Capture the cell that displays the provided text and extract its (x, y) central coordinate. 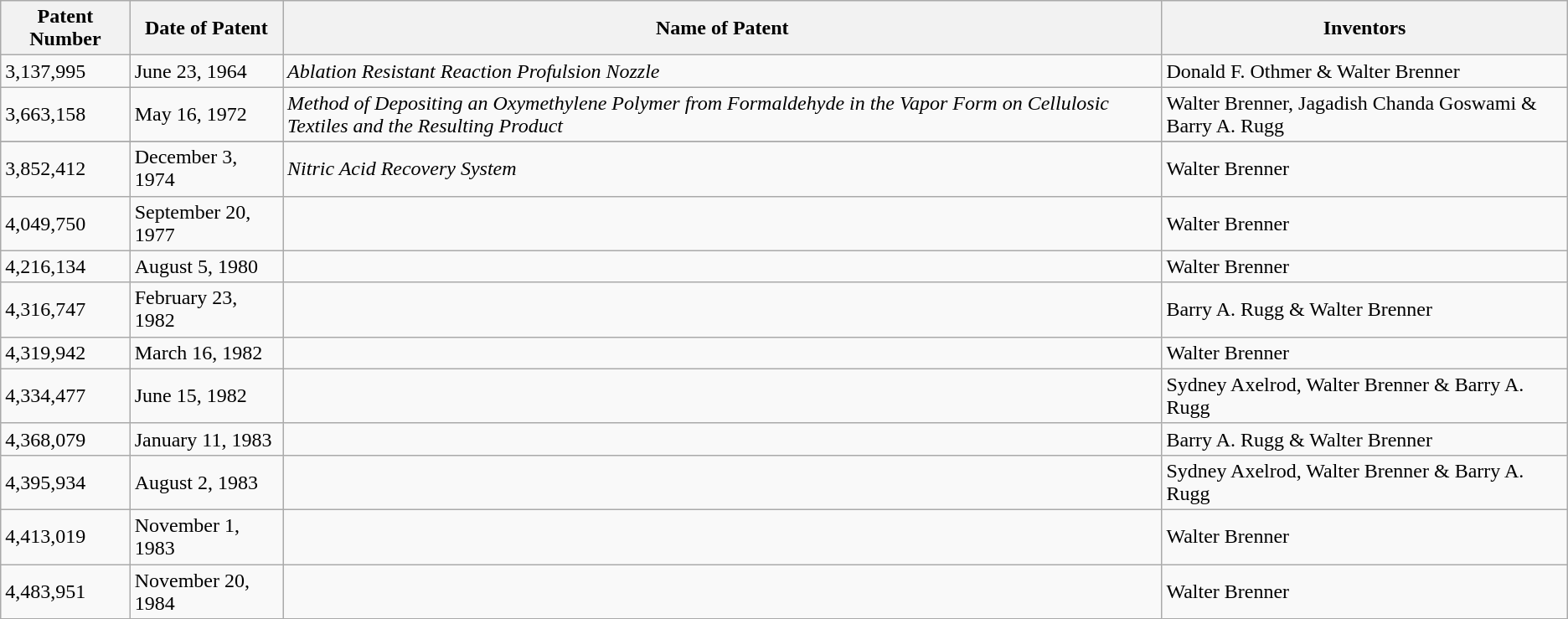
August 2, 1983 (206, 482)
3,663,158 (65, 114)
Walter Brenner, Jagadish Chanda Goswami & Barry A. Rugg (1364, 114)
June 23, 1964 (206, 71)
3,137,995 (65, 71)
4,368,079 (65, 439)
3,852,412 (65, 169)
February 23, 1982 (206, 310)
4,334,477 (65, 395)
Inventors (1364, 28)
Patent Number (65, 28)
Name of Patent (722, 28)
4,049,750 (65, 223)
March 16, 1982 (206, 353)
4,216,134 (65, 266)
August 5, 1980 (206, 266)
4,413,019 (65, 536)
December 3, 1974 (206, 169)
June 15, 1982 (206, 395)
4,483,951 (65, 591)
Method of Depositing an Oxymethylene Polymer from Formaldehyde in the Vapor Form on Cellulosic Textiles and the Resulting Product (722, 114)
4,316,747 (65, 310)
Ablation Resistant Reaction Profulsion Nozzle (722, 71)
Nitric Acid Recovery System (722, 169)
September 20, 1977 (206, 223)
November 1, 1983 (206, 536)
4,319,942 (65, 353)
November 20, 1984 (206, 591)
January 11, 1983 (206, 439)
4,395,934 (65, 482)
May 16, 1972 (206, 114)
Date of Patent (206, 28)
Donald F. Othmer & Walter Brenner (1364, 71)
